From the cell containing the given text, extract its center point as [x, y] coordinate. 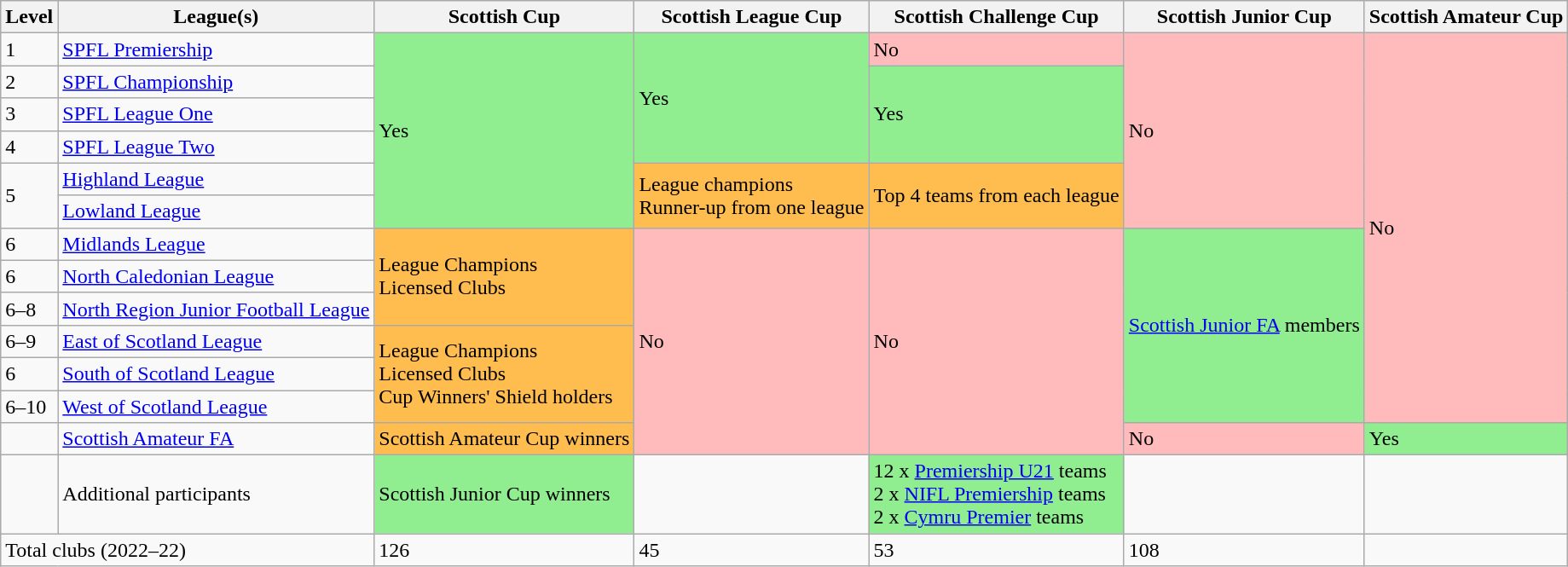
53 [996, 550]
2 [29, 82]
Scottish Junior FA members [1244, 325]
Total clubs (2022–22) [188, 550]
126 [505, 550]
North Caledonian League [217, 276]
East of Scotland League [217, 341]
Highland League [217, 179]
4 [29, 147]
6–8 [29, 309]
108 [1244, 550]
12 x Premiership U21 teams2 x NIFL Premiership teams2 x Cymru Premier teams [996, 495]
Scottish Cup [505, 17]
League ChampionsLicensed ClubsCup Winners' Shield holders [505, 373]
West of Scotland League [217, 407]
1 [29, 49]
6–10 [29, 407]
Scottish Junior Cup [1244, 17]
Scottish Amateur FA [217, 439]
League ChampionsLicensed Clubs [505, 276]
5 [29, 195]
SPFL League Two [217, 147]
North Region Junior Football League [217, 309]
3 [29, 114]
SPFL League One [217, 114]
Midlands League [217, 244]
Scottish Junior Cup winners [505, 495]
Lowland League [217, 211]
SPFL Championship [217, 82]
Top 4 teams from each league [996, 195]
SPFL Premiership [217, 49]
Scottish Amateur Cup winners [505, 439]
Scottish Challenge Cup [996, 17]
45 [752, 550]
Scottish League Cup [752, 17]
Additional participants [217, 495]
League championsRunner-up from one league [752, 195]
League(s) [217, 17]
Level [29, 17]
6–9 [29, 341]
South of Scotland League [217, 373]
Scottish Amateur Cup [1467, 17]
